From the cell containing the given text, extract its center point as [x, y] coordinate. 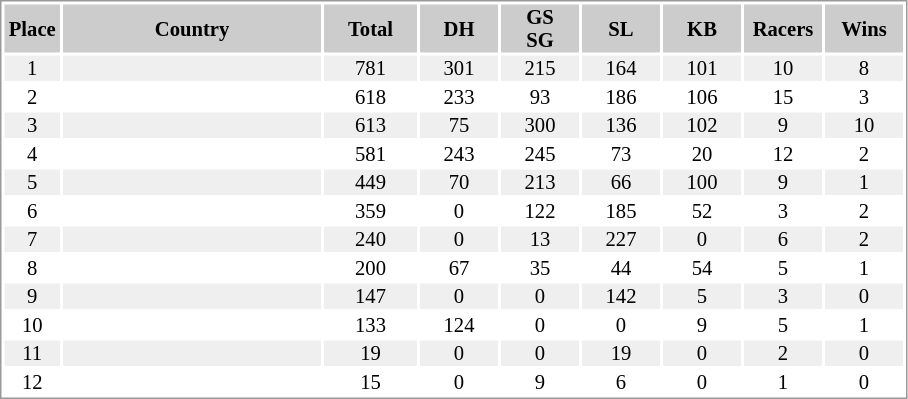
185 [621, 211]
136 [621, 125]
SL [621, 28]
102 [702, 125]
101 [702, 69]
Country [192, 28]
300 [540, 125]
Racers [783, 28]
20 [702, 154]
93 [540, 97]
245 [540, 154]
66 [621, 183]
44 [621, 268]
67 [459, 268]
215 [540, 69]
Place [32, 28]
Wins [864, 28]
7 [32, 239]
200 [370, 268]
75 [459, 125]
124 [459, 325]
233 [459, 97]
301 [459, 69]
106 [702, 97]
227 [621, 239]
781 [370, 69]
100 [702, 183]
GSSG [540, 28]
122 [540, 211]
35 [540, 268]
359 [370, 211]
581 [370, 154]
142 [621, 297]
4 [32, 154]
243 [459, 154]
133 [370, 325]
13 [540, 239]
613 [370, 125]
73 [621, 154]
240 [370, 239]
54 [702, 268]
70 [459, 183]
164 [621, 69]
KB [702, 28]
213 [540, 183]
186 [621, 97]
DH [459, 28]
618 [370, 97]
147 [370, 297]
449 [370, 183]
11 [32, 353]
52 [702, 211]
Total [370, 28]
